Return [x, y] of the center of cell containing provided text 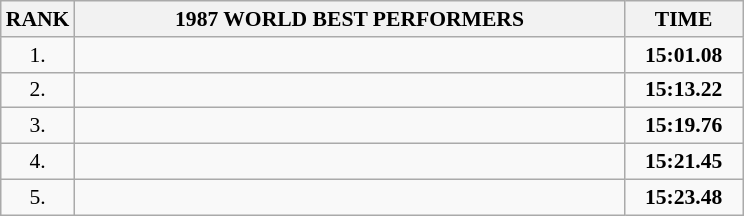
2. [38, 90]
4. [38, 162]
15:13.22 [684, 90]
1. [38, 55]
TIME [684, 19]
15:01.08 [684, 55]
15:23.48 [684, 197]
15:19.76 [684, 126]
RANK [38, 19]
3. [38, 126]
1987 WORLD BEST PERFORMERS [349, 19]
5. [38, 197]
15:21.45 [684, 162]
